From the cell containing the given text, extract its center point as [X, Y] coordinate. 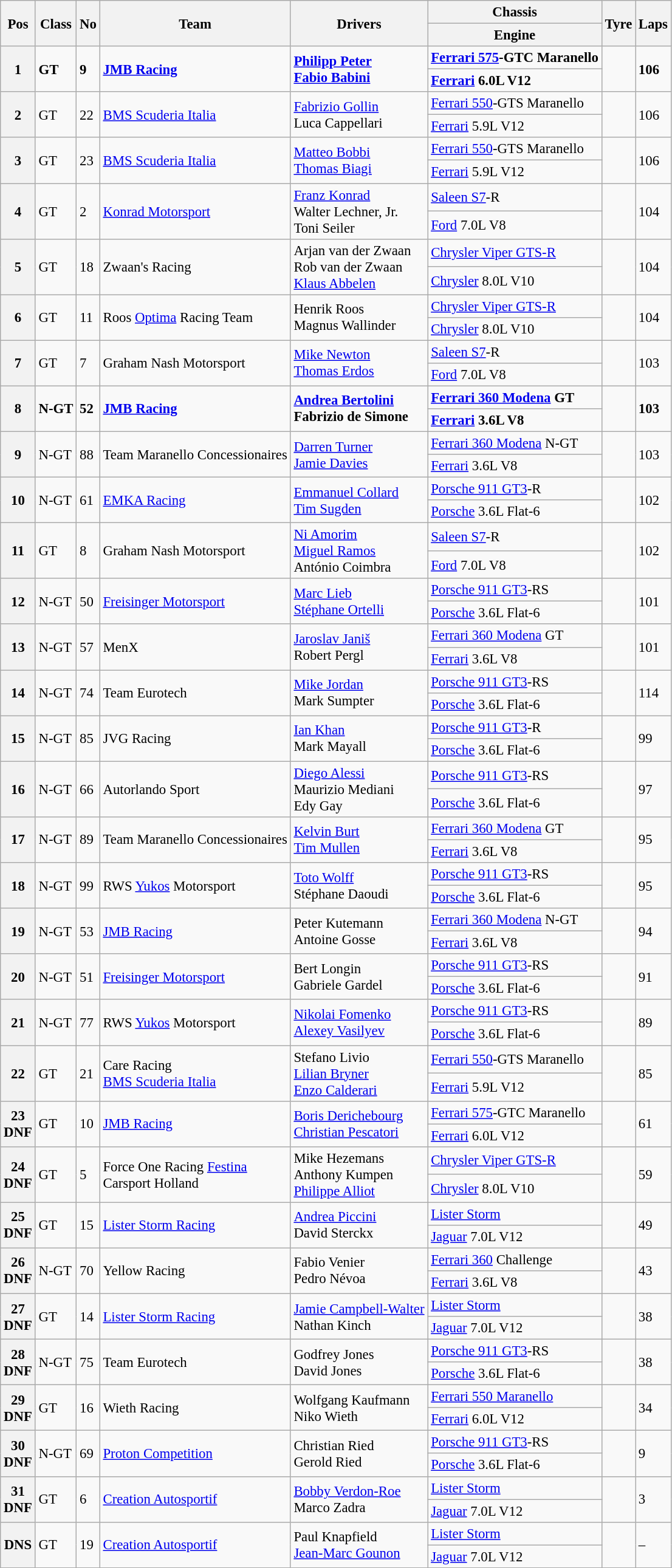
Tyre [619, 23]
69 [88, 1453]
Wolfgang Kaufmann Niko Wieth [359, 1408]
Diego Alessi Maurizio Mediani Edy Gay [359, 789]
Konrad Motorsport [195, 211]
26DNF [18, 1271]
12 [18, 601]
Darren Turner Jamie Davies [359, 454]
91 [654, 977]
Ferrari 550 Maranello [515, 1397]
Stefano Livio Lilian Bryner Enzo Calderari [359, 1073]
53 [88, 931]
Zwaan's Racing [195, 267]
31DNF [18, 1499]
27DNF [18, 1316]
Boris Derichebourg Christian Pescatori [359, 1124]
Nikolai Fomenko Alexey Vasilyev [359, 1023]
23 [88, 160]
MenX [195, 648]
20 [18, 977]
Paul Knapfield Jean-Marc Gounon [359, 1544]
JVG Racing [195, 739]
Class [56, 23]
Jamie Campbell-Walter Nathan Kinch [359, 1316]
Pos [18, 23]
Fabrizio Gollin Luca Cappellari [359, 114]
Jaroslav Janiš Robert Pergl [359, 648]
EMKA Racing [195, 501]
51 [88, 977]
Fabio Venier Pedro Névoa [359, 1271]
Toto Wolff Stéphane Daoudi [359, 886]
88 [88, 454]
DNS [18, 1544]
Roos Optima Racing Team [195, 317]
Ferrari 360 Challenge [515, 1259]
Philipp Peter Fabio Babini [359, 69]
4 [18, 211]
Arjan van der Zwaan Rob van der Zwaan Klaus Abbelen [359, 267]
25DNF [18, 1225]
28DNF [18, 1362]
Mike Newton Thomas Erdos [359, 363]
57 [88, 648]
97 [654, 789]
Proton Competition [195, 1453]
– [654, 1544]
Christian Ried Gerold Ried [359, 1453]
Yellow Racing [195, 1271]
Drivers [359, 23]
49 [654, 1225]
13 [18, 648]
66 [88, 789]
Team [195, 23]
Andrea Bertolini Fabrizio de Simone [359, 408]
Autorlando Sport [195, 789]
No [88, 23]
Engine [515, 35]
Henrik Roos Magnus Wallinder [359, 317]
Laps [654, 23]
52 [88, 408]
59 [654, 1174]
29DNF [18, 1408]
1 [18, 69]
Ian Khan Mark Mayall [359, 739]
Emmanuel Collard Tim Sugden [359, 501]
43 [654, 1271]
74 [88, 693]
75 [88, 1362]
Franz Konrad Walter Lechner, Jr. Toni Seiler [359, 211]
Marc Lieb Stéphane Ortelli [359, 601]
Andrea Piccini David Sterckx [359, 1225]
Mike Jordan Mark Sumpter [359, 693]
77 [88, 1023]
24DNF [18, 1174]
94 [654, 931]
Chassis [515, 12]
114 [654, 693]
50 [88, 601]
Ni Amorim Miguel Ramos António Coimbra [359, 551]
Mike Hezemans Anthony Kumpen Philippe Alliot [359, 1174]
Matteo Bobbi Thomas Biagi [359, 160]
Bobby Verdon-Roe Marco Zadra [359, 1499]
70 [88, 1271]
Bert Longin Gabriele Gardel [359, 977]
34 [654, 1408]
Care Racing BMS Scuderia Italia [195, 1073]
Godfrey Jones David Jones [359, 1362]
30DNF [18, 1453]
Kelvin Burt Tim Mullen [359, 840]
Wieth Racing [195, 1408]
Force One Racing Festina Carsport Holland [195, 1174]
Peter Kutemann Antoine Gosse [359, 931]
17 [18, 840]
23DNF [18, 1124]
